Find where the given text appears and provide that cell's center as (x, y) coordinate. 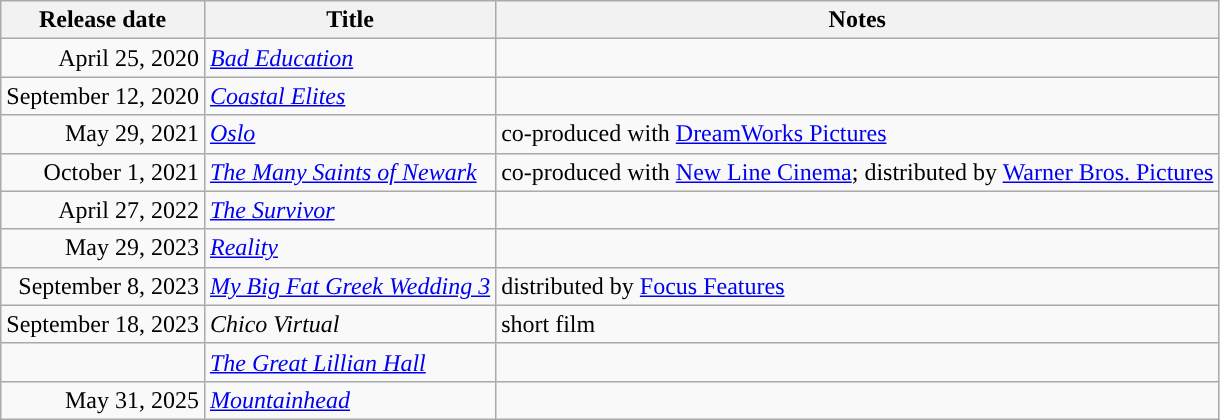
September 8, 2023 (103, 286)
September 18, 2023 (103, 324)
short film (858, 324)
April 27, 2022 (103, 210)
co-produced with New Line Cinema; distributed by Warner Bros. Pictures (858, 172)
May 31, 2025 (103, 400)
Oslo (350, 134)
The Many Saints of Newark (350, 172)
Bad Education (350, 58)
September 12, 2020 (103, 96)
May 29, 2021 (103, 134)
Coastal Elites (350, 96)
co-produced with DreamWorks Pictures (858, 134)
Reality (350, 248)
My Big Fat Greek Wedding 3 (350, 286)
Notes (858, 20)
The Great Lillian Hall (350, 362)
Title (350, 20)
The Survivor (350, 210)
May 29, 2023 (103, 248)
distributed by Focus Features (858, 286)
October 1, 2021 (103, 172)
Chico Virtual (350, 324)
Release date (103, 20)
April 25, 2020 (103, 58)
Mountainhead (350, 400)
